For the text-containing cell, return its midpoint in [X, Y] coordinate format. 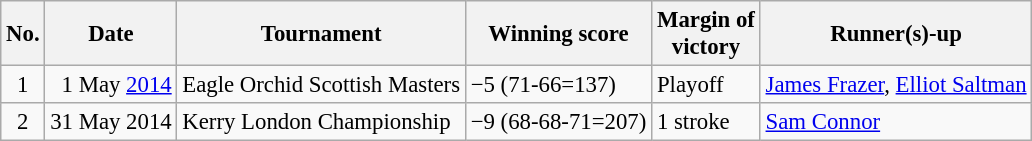
Runner(s)-up [896, 34]
31 May 2014 [111, 122]
1 stroke [706, 122]
1 May 2014 [111, 85]
Kerry London Championship [321, 122]
Margin ofvictory [706, 34]
Date [111, 34]
1 [23, 85]
Eagle Orchid Scottish Masters [321, 85]
2 [23, 122]
Playoff [706, 85]
Tournament [321, 34]
No. [23, 34]
Sam Connor [896, 122]
−9 (68-68-71=207) [558, 122]
−5 (71-66=137) [558, 85]
James Frazer, Elliot Saltman [896, 85]
Winning score [558, 34]
